Output the (x, y) coordinate of the center of the cell containing the given text.  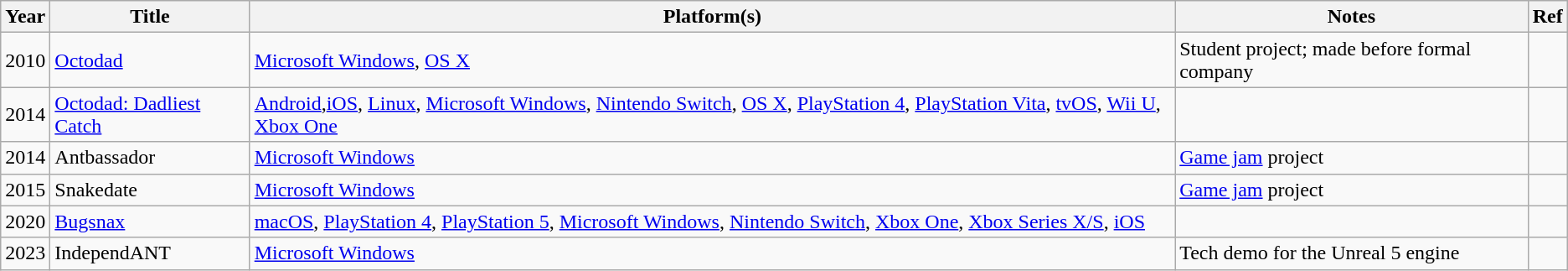
Ref (1548, 17)
Tech demo for the Unreal 5 engine (1352, 253)
Android,iOS, Linux, Microsoft Windows, Nintendo Switch, OS X, PlayStation 4, PlayStation Vita, tvOS, Wii U, Xbox One (712, 114)
Antbassador (150, 158)
2010 (25, 60)
IndependANT (150, 253)
Bugsnax (150, 221)
2015 (25, 190)
macOS, PlayStation 4, PlayStation 5, Microsoft Windows, Nintendo Switch, Xbox One, Xbox Series X/S, iOS (712, 221)
Title (150, 17)
Student project; made before formal company (1352, 60)
2020 (25, 221)
Year (25, 17)
Octodad: Dadliest Catch (150, 114)
Notes (1352, 17)
Octodad (150, 60)
Platform(s) (712, 17)
Microsoft Windows, OS X (712, 60)
Snakedate (150, 190)
2023 (25, 253)
